Locate the cell with the specified text and output its (X, Y) center coordinate. 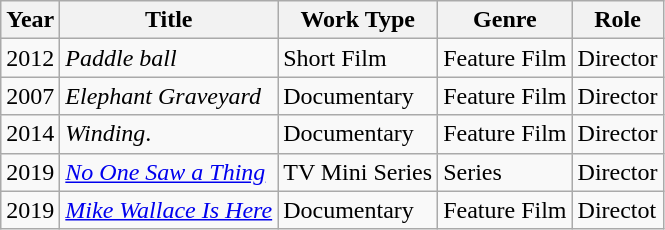
2007 (30, 96)
Year (30, 20)
No One Saw a Thing (169, 172)
Genre (505, 20)
2012 (30, 58)
Directot (618, 210)
Mike Wallace Is Here (169, 210)
Series (505, 172)
Winding. (169, 134)
Paddle ball (169, 58)
2014 (30, 134)
TV Mini Series (358, 172)
Title (169, 20)
Elephant Graveyard (169, 96)
Role (618, 20)
Short Film (358, 58)
Work Type (358, 20)
